Pinpoint the cell where the given text exists, returning its [x, y] midpoint coordinate. 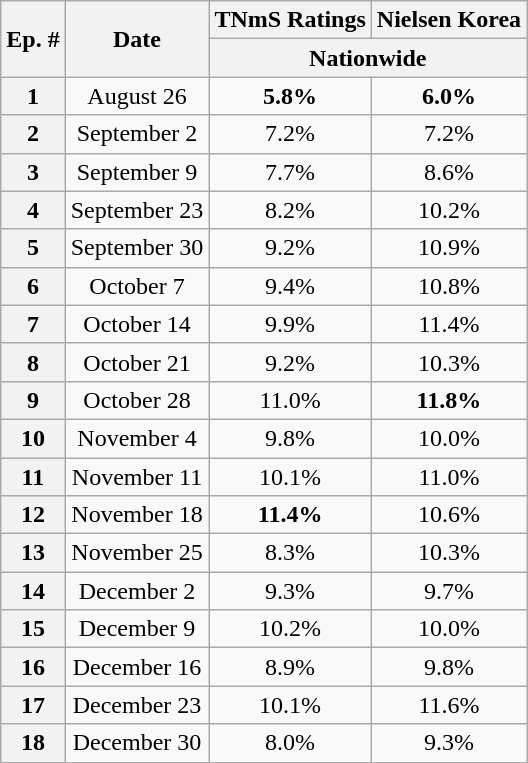
6 [33, 286]
November 11 [137, 477]
Nationwide [368, 58]
16 [33, 667]
8.3% [290, 553]
11 [33, 477]
9.7% [448, 591]
Ep. # [33, 39]
September 23 [137, 210]
18 [33, 743]
15 [33, 629]
1 [33, 96]
October 7 [137, 286]
4 [33, 210]
9.9% [290, 324]
13 [33, 553]
TNmS Ratings [290, 20]
17 [33, 705]
August 26 [137, 96]
December 2 [137, 591]
6.0% [448, 96]
7 [33, 324]
3 [33, 172]
10.9% [448, 248]
5.8% [290, 96]
14 [33, 591]
7.7% [290, 172]
12 [33, 515]
October 28 [137, 400]
8.0% [290, 743]
November 18 [137, 515]
November 4 [137, 438]
8 [33, 362]
October 14 [137, 324]
9 [33, 400]
December 9 [137, 629]
November 25 [137, 553]
9.4% [290, 286]
10 [33, 438]
September 30 [137, 248]
5 [33, 248]
8.2% [290, 210]
8.6% [448, 172]
8.9% [290, 667]
October 21 [137, 362]
December 23 [137, 705]
10.6% [448, 515]
Date [137, 39]
September 2 [137, 134]
December 30 [137, 743]
2 [33, 134]
Nielsen Korea [448, 20]
September 9 [137, 172]
11.6% [448, 705]
11.8% [448, 400]
10.8% [448, 286]
December 16 [137, 667]
